From the cell containing the given text, extract its center point as (x, y) coordinate. 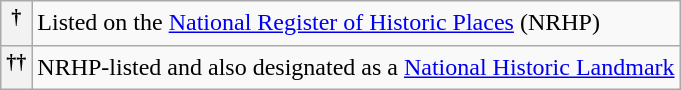
† (16, 24)
NRHP-listed and also designated as a National Historic Landmark (356, 68)
Listed on the National Register of Historic Places (NRHP) (356, 24)
†† (16, 68)
